Locate the cell with the specified text and output its [x, y] center coordinate. 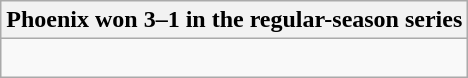
Phoenix won 3–1 in the regular-season series [234, 20]
